Locate the cell with the specified text and output its [x, y] center coordinate. 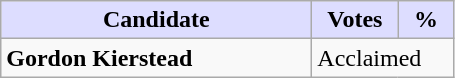
Votes [355, 20]
Acclaimed [383, 58]
% [426, 20]
Gordon Kierstead [156, 58]
Candidate [156, 20]
